Scan for the cell matching the given text and deliver its (X, Y) coordinate at center. 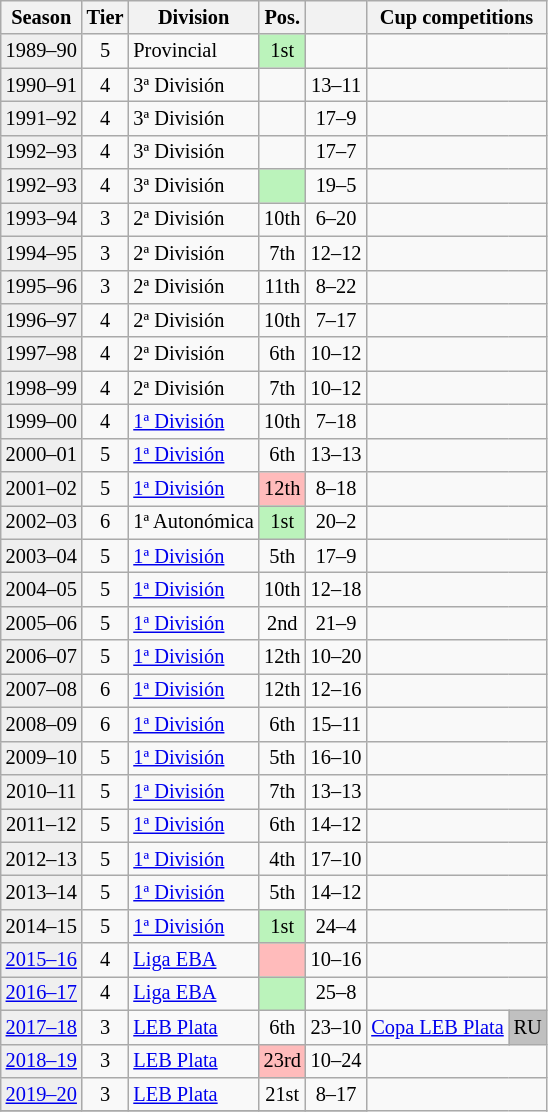
25–8 (336, 993)
Pos. (282, 17)
2008–09 (42, 724)
1993–94 (42, 219)
8–18 (336, 489)
Provincial (193, 51)
10–24 (336, 1061)
2013–14 (42, 892)
2011–12 (42, 825)
Tier (106, 17)
24–4 (336, 926)
2019–20 (42, 1094)
1990–91 (42, 85)
2009–10 (42, 758)
1994–95 (42, 253)
RU (528, 1027)
10–16 (336, 960)
19–5 (336, 186)
6–20 (336, 219)
Division (193, 17)
2004–05 (42, 589)
2014–15 (42, 926)
1991–92 (42, 118)
1995–96 (42, 287)
17–10 (336, 859)
12–16 (336, 690)
2005–06 (42, 623)
1998–99 (42, 388)
21–9 (336, 623)
1ª Autonómica (193, 522)
2012–13 (42, 859)
20–2 (336, 522)
12–12 (336, 253)
23rd (282, 1061)
17–7 (336, 152)
2010–11 (42, 791)
8–17 (336, 1094)
21st (282, 1094)
2015–16 (42, 960)
2016–17 (42, 993)
1997–98 (42, 354)
4th (282, 859)
Season (42, 17)
15–11 (336, 724)
Cup competitions (456, 17)
2000–01 (42, 455)
2003–04 (42, 556)
2018–19 (42, 1061)
13–11 (336, 85)
8–22 (336, 287)
2001–02 (42, 489)
23–10 (336, 1027)
7–17 (336, 320)
11th (282, 287)
16–10 (336, 758)
2002–03 (42, 522)
2007–08 (42, 690)
1989–90 (42, 51)
Copa LEB Plata (437, 1027)
10–20 (336, 657)
2017–18 (42, 1027)
2nd (282, 623)
7–18 (336, 421)
12–18 (336, 589)
1999–00 (42, 421)
1996–97 (42, 320)
2006–07 (42, 657)
